Return (X, Y) of the center of cell containing provided text 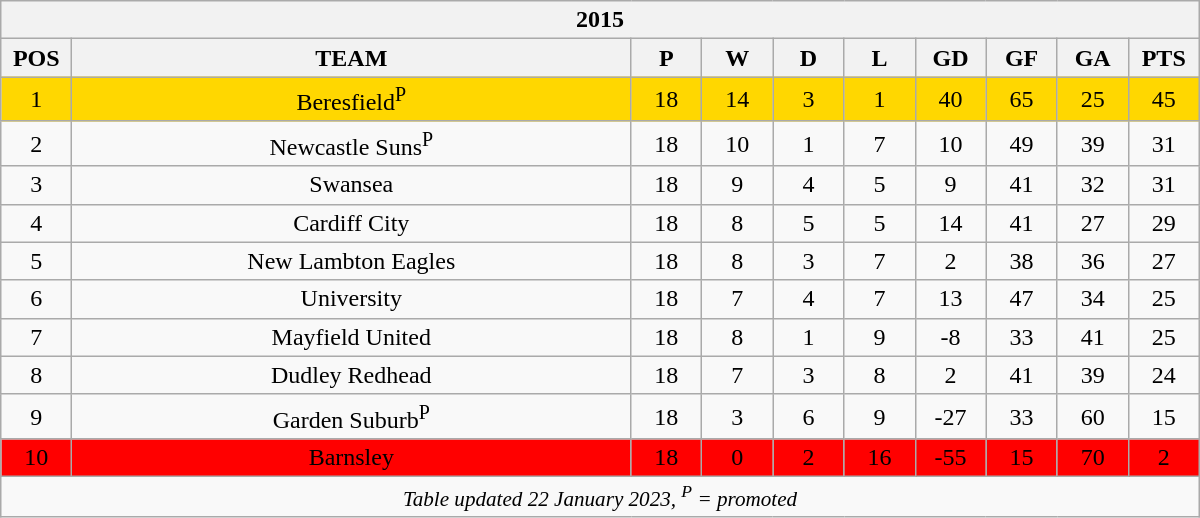
-8 (950, 337)
65 (1022, 100)
TEAM (352, 58)
Barnsley (352, 458)
Dudley Redhead (352, 375)
47 (1022, 299)
GD (950, 58)
University (352, 299)
Newcastle SunsP (352, 144)
W (738, 58)
Garden SuburbP (352, 416)
70 (1092, 458)
0 (738, 458)
38 (1022, 261)
P (666, 58)
D (808, 58)
-55 (950, 458)
Cardiff City (352, 223)
40 (950, 100)
L (880, 58)
POS (36, 58)
36 (1092, 261)
16 (880, 458)
BeresfieldP (352, 100)
Mayfield United (352, 337)
13 (950, 299)
-27 (950, 416)
2015 (600, 20)
Swansea (352, 185)
Table updated 22 January 2023, P = promoted (600, 496)
New Lambton Eagles (352, 261)
60 (1092, 416)
PTS (1164, 58)
GA (1092, 58)
GF (1022, 58)
29 (1164, 223)
32 (1092, 185)
49 (1022, 144)
24 (1164, 375)
34 (1092, 299)
45 (1164, 100)
